Find where the given text appears and provide that cell's center as [X, Y] coordinate. 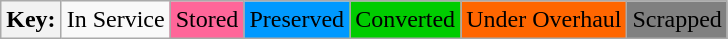
Converted [406, 20]
Stored [207, 20]
Under Overhaul [544, 20]
In Service [116, 20]
Preserved [297, 20]
Key: [31, 20]
Scrapped [677, 20]
